From the cell containing the given text, extract its center point as (x, y) coordinate. 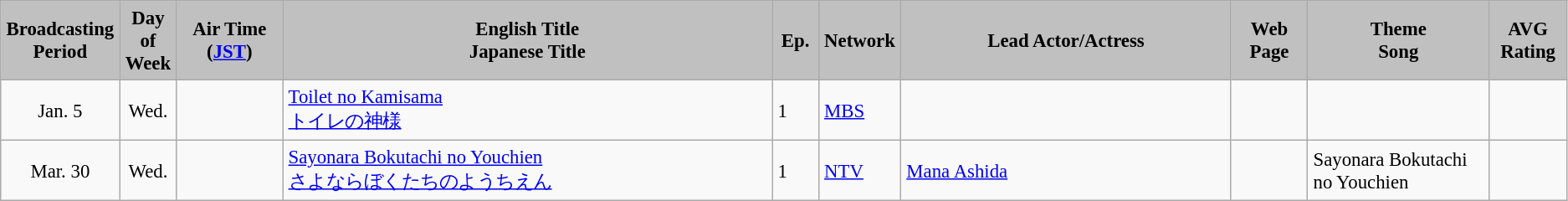
ThemeSong (1399, 40)
WebPage (1268, 40)
Jan. 5 (60, 110)
Sayonara Bokutachi no Youchien さよならぼくたちのようちえん (527, 170)
Sayonara Bokutachi no Youchien (1399, 170)
MBS (859, 110)
Air Time(JST) (229, 40)
DayofWeek (148, 40)
AVGRating (1528, 40)
BroadcastingPeriod (60, 40)
Network (859, 40)
English TitleJapanese Title (527, 40)
Ep. (796, 40)
Toilet no Kamisamaトイレの神様 (527, 110)
Lead Actor/Actress (1066, 40)
NTV (859, 170)
Mana Ashida (1066, 170)
Mar. 30 (60, 170)
